Capture the cell that displays the provided text and extract its (X, Y) central coordinate. 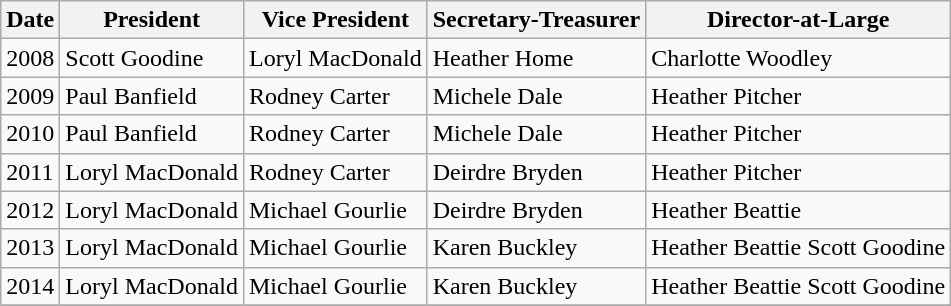
Heather Beattie (798, 210)
Vice President (335, 20)
Date (30, 20)
2013 (30, 248)
2009 (30, 96)
2011 (30, 172)
2014 (30, 286)
Secretary-Treasurer (536, 20)
President (152, 20)
2008 (30, 58)
2010 (30, 134)
2012 (30, 210)
Charlotte Woodley (798, 58)
Scott Goodine (152, 58)
Director-at-Large (798, 20)
Heather Home (536, 58)
